Search for the cell housing the specified text and yield its (X, Y) center coordinate. 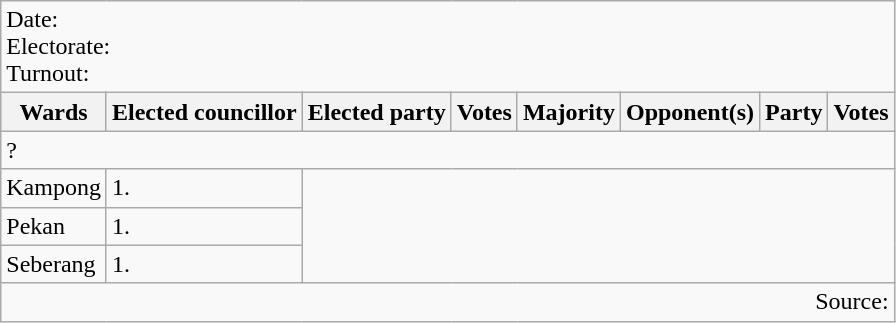
Opponent(s) (690, 112)
Elected party (376, 112)
Elected councillor (204, 112)
Kampong (54, 188)
Pekan (54, 226)
Seberang (54, 264)
Wards (54, 112)
Date: Electorate: Turnout: (448, 47)
Majority (568, 112)
Source: (448, 302)
Party (794, 112)
? (448, 150)
